From the cell containing the given text, extract its center point as [X, Y] coordinate. 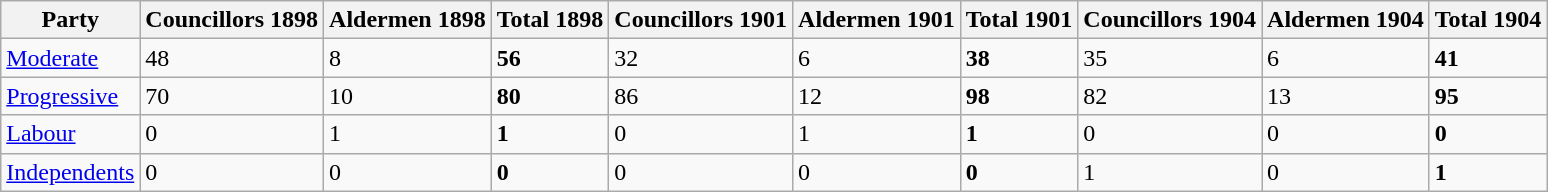
98 [1019, 96]
Progressive [70, 96]
Moderate [70, 58]
10 [408, 96]
38 [1019, 58]
Aldermen 1901 [877, 20]
70 [232, 96]
80 [550, 96]
Aldermen 1898 [408, 20]
13 [1346, 96]
82 [1170, 96]
12 [877, 96]
8 [408, 58]
56 [550, 58]
Total 1901 [1019, 20]
Total 1898 [550, 20]
Councillors 1898 [232, 20]
32 [701, 58]
Councillors 1904 [1170, 20]
48 [232, 58]
Party [70, 20]
Labour [70, 134]
Total 1904 [1488, 20]
Aldermen 1904 [1346, 20]
Councillors 1901 [701, 20]
41 [1488, 58]
35 [1170, 58]
86 [701, 96]
95 [1488, 96]
Independents [70, 172]
